Extract the [x, y] coordinate from the center of the cell holding the provided text.  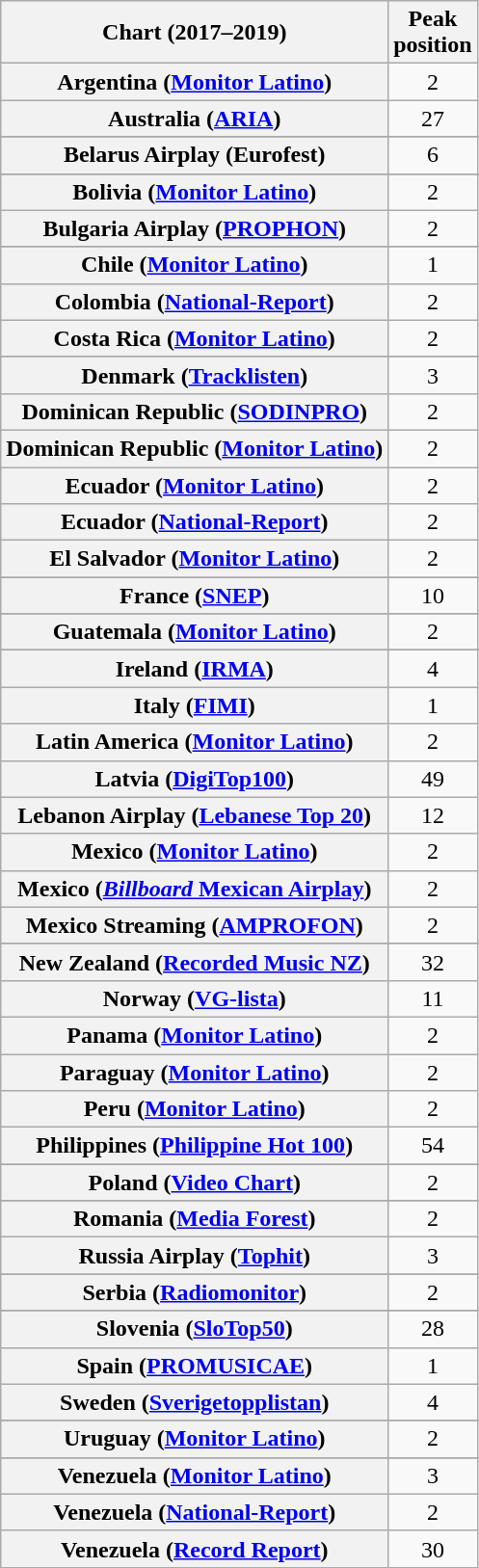
Venezuela (Record Report) [195, 1549]
Venezuela (National-Report) [195, 1512]
Serbia (Radiomonitor) [195, 1292]
Bulgaria Airplay (PROPHON) [195, 228]
Italy (FIMI) [195, 705]
Costa Rica (Monitor Latino) [195, 338]
Slovenia (SloTop50) [195, 1329]
Latin America (Monitor Latino) [195, 742]
Ireland (IRMA) [195, 669]
12 [433, 815]
Norway (VG-lista) [195, 998]
10 [433, 596]
Uruguay (Monitor Latino) [195, 1439]
6 [433, 155]
Guatemala (Monitor Latino) [195, 632]
Colombia (National-Report) [195, 302]
27 [433, 119]
El Salvador (Monitor Latino) [195, 559]
54 [433, 1146]
Philippines (Philippine Hot 100) [195, 1146]
Peru (Monitor Latino) [195, 1109]
Dominican Republic (SODINPRO) [195, 412]
Chile (Monitor Latino) [195, 265]
Peakposition [433, 33]
Mexico (Billboard Mexican Airplay) [195, 889]
Denmark (Tracklisten) [195, 375]
32 [433, 962]
28 [433, 1329]
France (SNEP) [195, 596]
49 [433, 779]
Lebanon Airplay (Lebanese Top 20) [195, 815]
Bolivia (Monitor Latino) [195, 192]
Poland (Video Chart) [195, 1183]
New Zealand (Recorded Music NZ) [195, 962]
Paraguay (Monitor Latino) [195, 1073]
Ecuador (Monitor Latino) [195, 485]
Mexico Streaming (AMPROFON) [195, 925]
Belarus Airplay (Eurofest) [195, 155]
Romania (Media Forest) [195, 1219]
Russia Airplay (Tophit) [195, 1256]
Chart (2017–2019) [195, 33]
Mexico (Monitor Latino) [195, 852]
Spain (PROMUSICAE) [195, 1366]
11 [433, 998]
Argentina (Monitor Latino) [195, 82]
Ecuador (National-Report) [195, 522]
Panama (Monitor Latino) [195, 1035]
Australia (ARIA) [195, 119]
Sweden (Sverigetopplistan) [195, 1402]
Latvia (DigiTop100) [195, 779]
30 [433, 1549]
Dominican Republic (Monitor Latino) [195, 448]
Venezuela (Monitor Latino) [195, 1475]
